Pinpoint the cell where the given text exists, returning its (X, Y) midpoint coordinate. 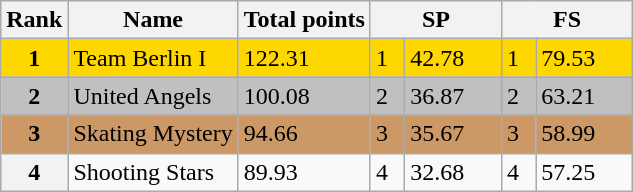
100.08 (304, 96)
94.66 (304, 134)
36.87 (454, 96)
42.78 (454, 58)
Name (153, 20)
Team Berlin I (153, 58)
122.31 (304, 58)
57.25 (584, 172)
58.99 (584, 134)
89.93 (304, 172)
FS (568, 20)
35.67 (454, 134)
Shooting Stars (153, 172)
Rank (34, 20)
32.68 (454, 172)
Skating Mystery (153, 134)
SP (436, 20)
Total points (304, 20)
79.53 (584, 58)
United Angels (153, 96)
63.21 (584, 96)
